Pinpoint the cell where the given text exists, returning its (X, Y) midpoint coordinate. 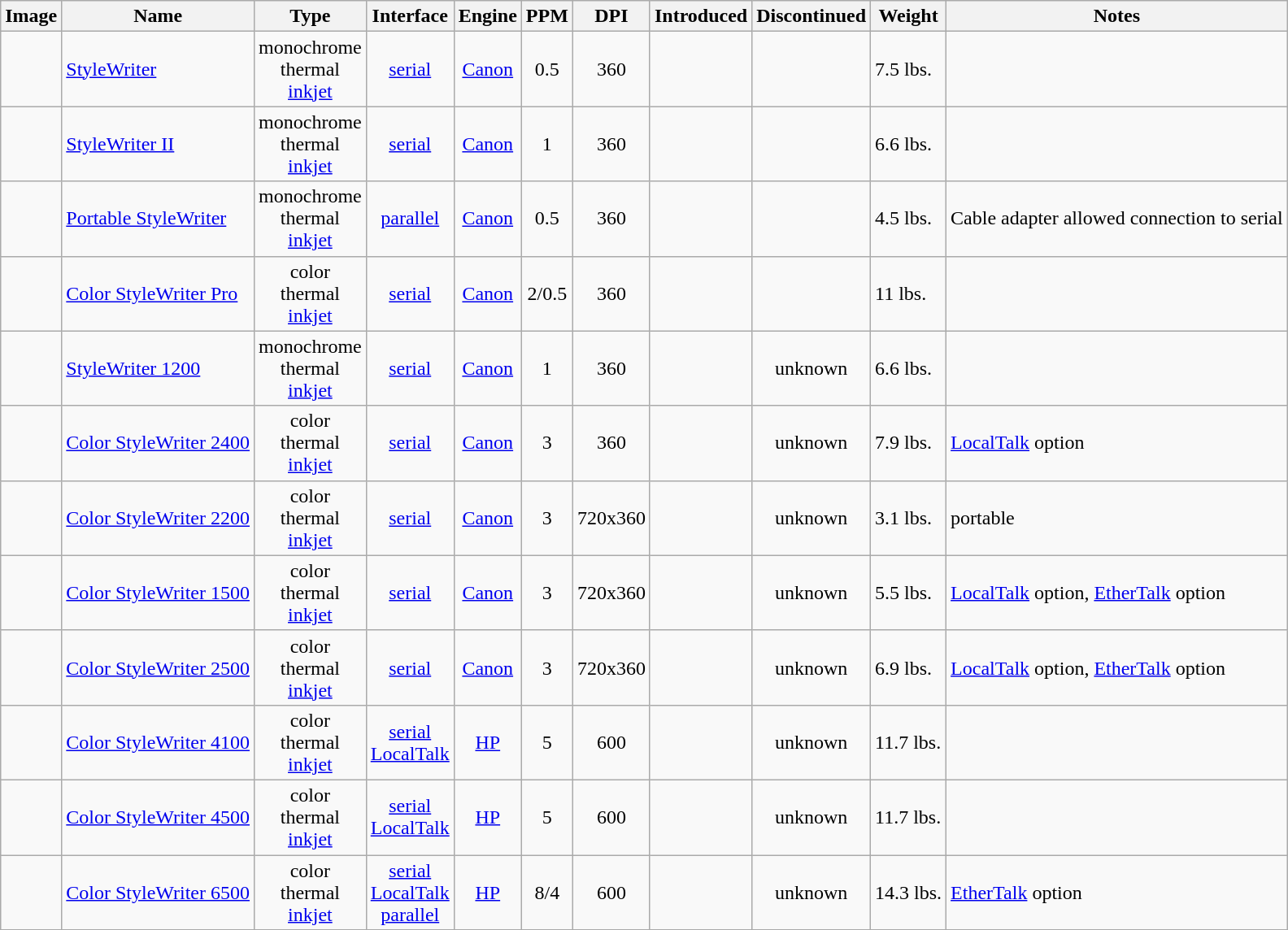
7.5 lbs. (909, 69)
LocalTalk option (1117, 443)
parallel (410, 219)
Portable StyleWriter (158, 219)
Weight (909, 16)
Color StyleWriter 4100 (158, 742)
8/4 (546, 893)
Discontinued (812, 16)
Color StyleWriter 2400 (158, 443)
Color StyleWriter 2200 (158, 518)
Color StyleWriter 2500 (158, 667)
StyleWriter 1200 (158, 368)
5.5 lbs. (909, 593)
PPM (546, 16)
Image (31, 16)
14.3 lbs. (909, 893)
Color StyleWriter 6500 (158, 893)
Engine (488, 16)
Notes (1117, 16)
serialLocalTalkparallel (410, 893)
Color StyleWriter Pro (158, 293)
2/0.5 (546, 293)
Type (311, 16)
3.1 lbs. (909, 518)
Introduced (701, 16)
Interface (410, 16)
StyleWriter II (158, 144)
portable (1117, 518)
6.9 lbs. (909, 667)
Cable adapter allowed connection to serial (1117, 219)
7.9 lbs. (909, 443)
StyleWriter (158, 69)
Name (158, 16)
11 lbs. (909, 293)
EtherTalk option (1117, 893)
Color StyleWriter 4500 (158, 817)
Color StyleWriter 1500 (158, 593)
4.5 lbs. (909, 219)
DPI (611, 16)
